Output the (x, y) coordinate of the center of the cell containing the given text.  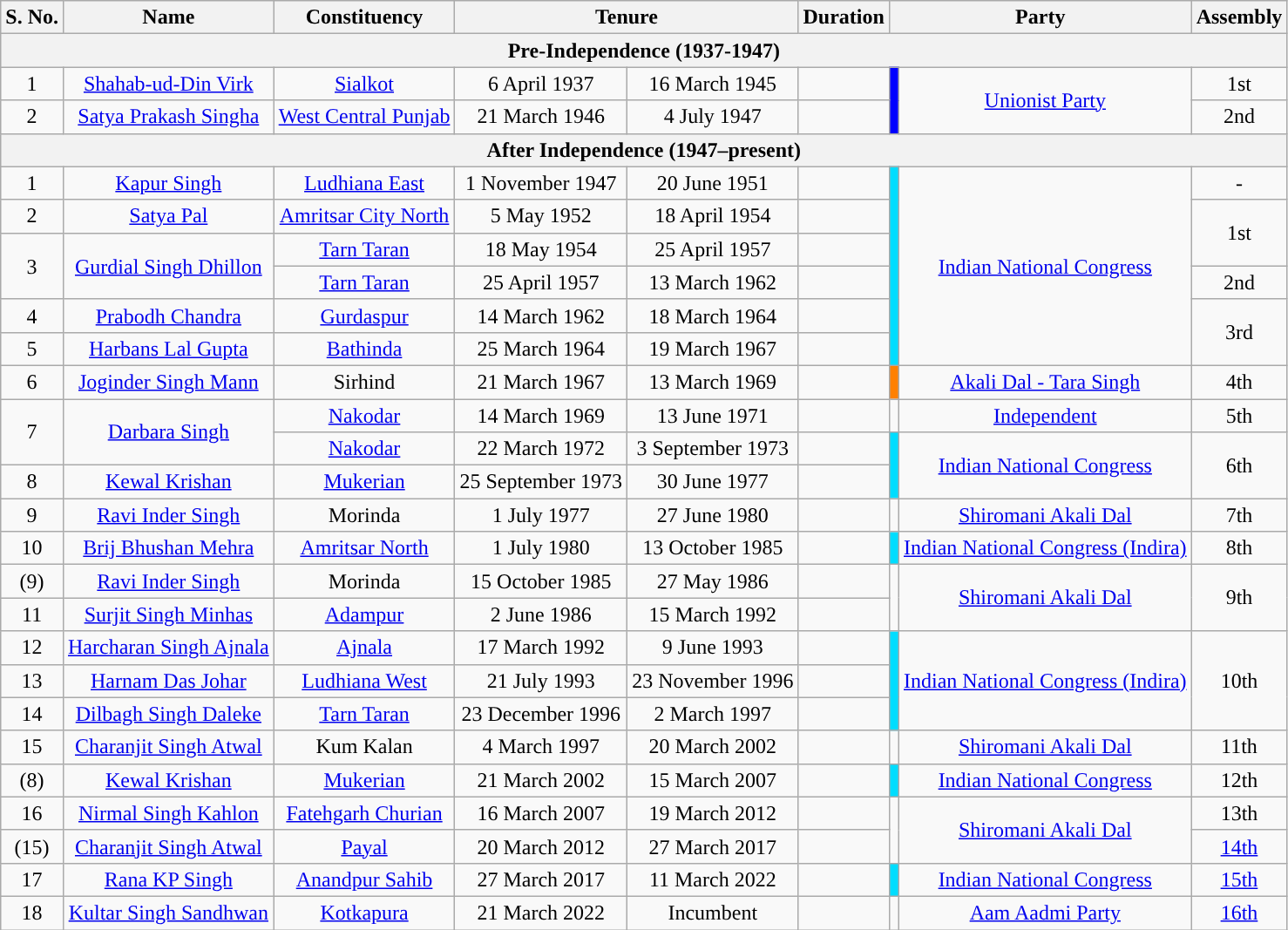
(9) (32, 581)
Nirmal Singh Kahlon (168, 813)
15 March 1992 (713, 614)
Joginder Singh Mann (168, 382)
Sialkot (364, 84)
14 (32, 714)
Kultar Singh Sandhwan (168, 913)
Gurdial Singh Dhillon (168, 266)
21 March 2022 (541, 913)
14 March 1969 (541, 416)
12th (1239, 780)
Prabodh Chandra (168, 316)
Harnam Das Johar (168, 681)
Aam Aadmi Party (1045, 913)
21 March 1967 (541, 382)
After Independence (1947–present) (644, 150)
5 May 1952 (541, 216)
17 (32, 879)
10 (32, 548)
5 (32, 349)
Dilbagh Singh Daleke (168, 714)
9th (1239, 598)
Sirhind (364, 382)
13 October 1985 (713, 548)
Satya Prakash Singha (168, 117)
1 November 1947 (541, 183)
15 (32, 747)
9 June 1993 (713, 648)
4 July 1947 (713, 117)
4th (1239, 382)
Kapur Singh (168, 183)
13 June 1971 (713, 416)
6th (1239, 465)
Kotkapura (364, 913)
19 March 2012 (713, 813)
11 (32, 614)
10th (1239, 681)
(15) (32, 846)
Fatehgarh Churian (364, 813)
15th (1239, 879)
19 March 1967 (713, 349)
Assembly (1239, 17)
11th (1239, 747)
Gurdaspur (364, 316)
Darbara Singh (168, 432)
15 March 2007 (713, 780)
18 April 1954 (713, 216)
6 April 1937 (541, 84)
13 (32, 681)
18 May 1954 (541, 249)
6 (32, 382)
13 March 1962 (713, 282)
2 June 1986 (541, 614)
7 (32, 432)
16 March 1945 (713, 84)
Adampur (364, 614)
8 (32, 482)
27 June 1980 (713, 515)
Kum Kalan (364, 747)
17 March 1992 (541, 648)
21 July 1993 (541, 681)
Satya Pal (168, 216)
Brij Bhushan Mehra (168, 548)
Rana KP Singh (168, 879)
25 September 1973 (541, 482)
(8) (32, 780)
8th (1239, 548)
16 (32, 813)
Tenure (627, 17)
16 March 2007 (541, 813)
13th (1239, 813)
5th (1239, 416)
4 (32, 316)
25 March 1964 (541, 349)
7th (1239, 515)
16th (1239, 913)
21 March 2002 (541, 780)
Harcharan Singh Ajnala (168, 648)
3 September 1973 (713, 449)
Amritsar North (364, 548)
15 October 1985 (541, 581)
3 (32, 266)
Amritsar City North (364, 216)
23 December 1996 (541, 714)
22 March 1972 (541, 449)
Payal (364, 846)
18 March 1964 (713, 316)
Ludhiana West (364, 681)
S. No. (32, 17)
20 March 2012 (541, 846)
Party (1041, 17)
12 (32, 648)
West Central Punjab (364, 117)
20 March 2002 (713, 747)
11 March 2022 (713, 879)
Duration (844, 17)
Pre-Independence (1937-1947) (644, 51)
1 July 1977 (541, 515)
9 (32, 515)
1 July 1980 (541, 548)
20 June 1951 (713, 183)
Surjit Singh Minhas (168, 614)
Anandpur Sahib (364, 879)
18 (32, 913)
23 November 1996 (713, 681)
Constituency (364, 17)
Incumbent (713, 913)
Ajnala (364, 648)
Name (168, 17)
Unionist Party (1045, 100)
4 March 1997 (541, 747)
27 May 1986 (713, 581)
Akali Dal - Tara Singh (1045, 382)
30 June 1977 (713, 482)
Ludhiana East (364, 183)
Bathinda (364, 349)
Harbans Lal Gupta (168, 349)
21 March 1946 (541, 117)
14th (1239, 846)
Independent (1045, 416)
2 March 1997 (713, 714)
13 March 1969 (713, 382)
3rd (1239, 332)
- (1239, 183)
14 March 1962 (541, 316)
Shahab-ud-Din Virk (168, 84)
